Return the (X, Y) coordinate for the center point of the cell that contains the specified text.  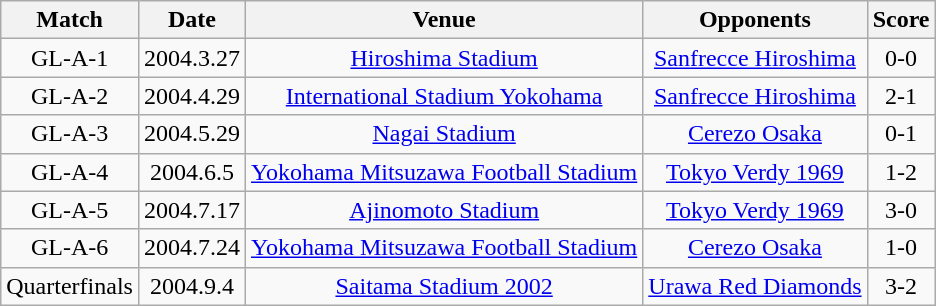
1-2 (901, 172)
Quarterfinals (70, 286)
3-2 (901, 286)
GL-A-3 (70, 134)
3-0 (901, 210)
Score (901, 20)
2004.9.4 (192, 286)
GL-A-6 (70, 248)
2004.3.27 (192, 58)
International Stadium Yokohama (444, 96)
Nagai Stadium (444, 134)
Match (70, 20)
Ajinomoto Stadium (444, 210)
2004.4.29 (192, 96)
Saitama Stadium 2002 (444, 286)
2-1 (901, 96)
2004.6.5 (192, 172)
GL-A-5 (70, 210)
GL-A-1 (70, 58)
2004.7.24 (192, 248)
1-0 (901, 248)
Venue (444, 20)
0-1 (901, 134)
GL-A-2 (70, 96)
2004.5.29 (192, 134)
Hiroshima Stadium (444, 58)
2004.7.17 (192, 210)
Urawa Red Diamonds (755, 286)
0-0 (901, 58)
Opponents (755, 20)
GL-A-4 (70, 172)
Date (192, 20)
